Locate the cell with the specified text and output its [X, Y] center coordinate. 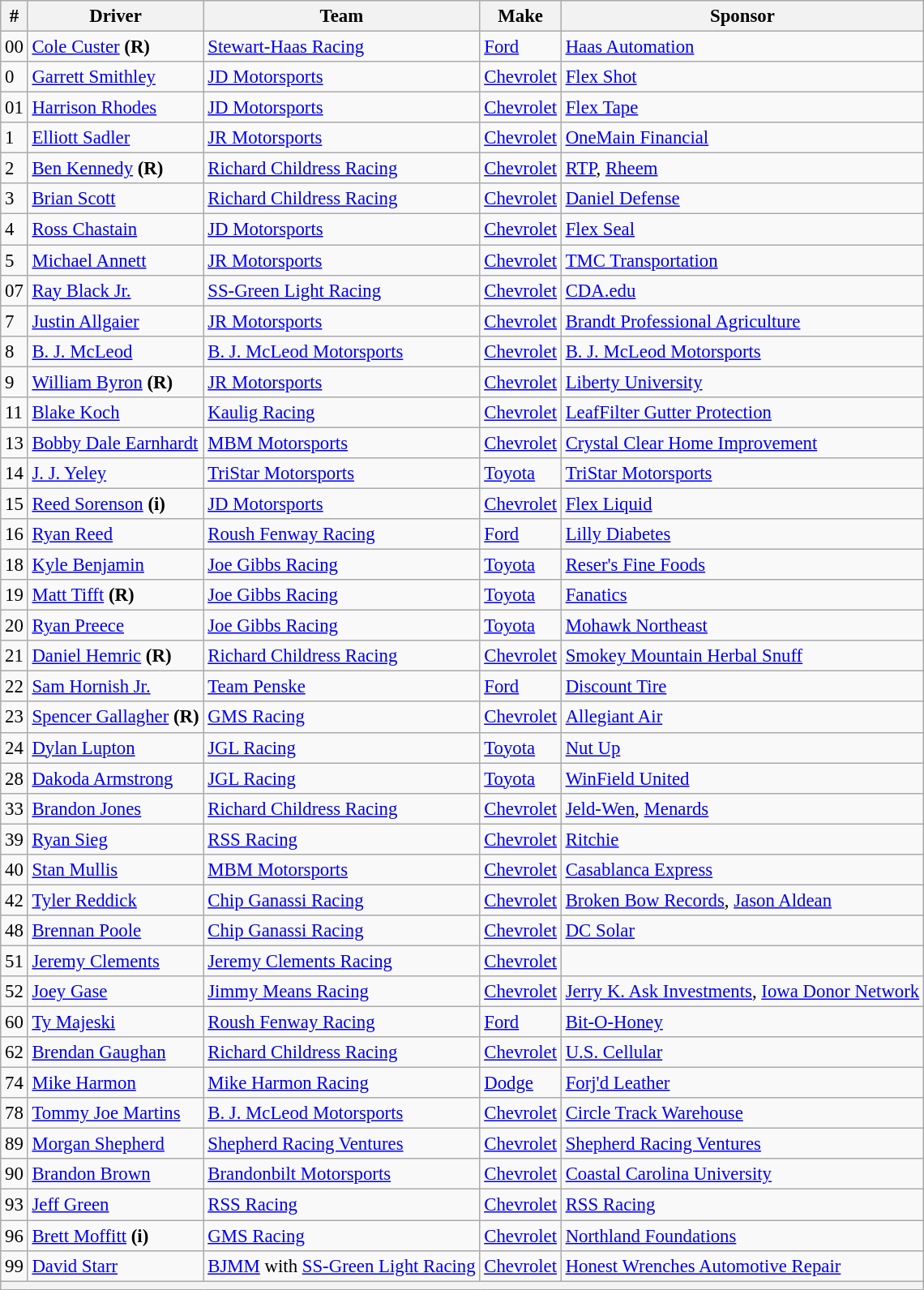
Daniel Defense [742, 199]
Mohawk Northeast [742, 626]
Ryan Preece [115, 626]
Stewart-Haas Racing [342, 47]
SS-Green Light Racing [342, 290]
TMC Transportation [742, 260]
DC Solar [742, 931]
Joey Gase [115, 992]
David Starr [115, 1266]
Sam Hornish Jr. [115, 687]
Jeremy Clements [115, 961]
BJMM with SS-Green Light Racing [342, 1266]
62 [15, 1052]
0 [15, 77]
Ben Kennedy (R) [115, 169]
Forj'd Leather [742, 1083]
60 [15, 1022]
48 [15, 931]
Bobby Dale Earnhardt [115, 443]
Driver [115, 16]
1 [15, 138]
Sponsor [742, 16]
Allegiant Air [742, 718]
Dylan Lupton [115, 748]
U.S. Cellular [742, 1052]
07 [15, 290]
Jerry K. Ask Investments, Iowa Donor Network [742, 992]
B. J. McLeod [115, 351]
Nut Up [742, 748]
Kyle Benjamin [115, 565]
89 [15, 1144]
Jeld-Wen, Menards [742, 808]
Cole Custer (R) [115, 47]
Stan Mullis [115, 870]
OneMain Financial [742, 138]
Flex Liquid [742, 504]
Bit-O-Honey [742, 1022]
Jeremy Clements Racing [342, 961]
23 [15, 718]
Jeff Green [115, 1205]
Flex Seal [742, 229]
01 [15, 108]
74 [15, 1083]
J. J. Yeley [115, 474]
51 [15, 961]
Mike Harmon Racing [342, 1083]
21 [15, 656]
39 [15, 839]
William Byron (R) [115, 382]
Matt Tifft (R) [115, 595]
Broken Bow Records, Jason Aldean [742, 900]
Brandt Professional Agriculture [742, 321]
Brett Moffitt (i) [115, 1236]
Brandon Jones [115, 808]
Mike Harmon [115, 1083]
Kaulig Racing [342, 413]
Fanatics [742, 595]
Coastal Carolina University [742, 1175]
Brian Scott [115, 199]
42 [15, 900]
11 [15, 413]
78 [15, 1113]
24 [15, 748]
Team Penske [342, 687]
13 [15, 443]
15 [15, 504]
96 [15, 1236]
4 [15, 229]
2 [15, 169]
Ross Chastain [115, 229]
93 [15, 1205]
Michael Annett [115, 260]
Liberty University [742, 382]
52 [15, 992]
7 [15, 321]
Haas Automation [742, 47]
Harrison Rhodes [115, 108]
00 [15, 47]
Justin Allgaier [115, 321]
RTP, Rheem [742, 169]
Brennan Poole [115, 931]
8 [15, 351]
Crystal Clear Home Improvement [742, 443]
Dakoda Armstrong [115, 778]
90 [15, 1175]
5 [15, 260]
Flex Shot [742, 77]
28 [15, 778]
Morgan Shepherd [115, 1144]
LeafFilter Gutter Protection [742, 413]
Smokey Mountain Herbal Snuff [742, 656]
3 [15, 199]
Brandon Brown [115, 1175]
Lilly Diabetes [742, 534]
19 [15, 595]
Team [342, 16]
22 [15, 687]
Casablanca Express [742, 870]
Ryan Reed [115, 534]
Daniel Hemric (R) [115, 656]
Flex Tape [742, 108]
33 [15, 808]
Tommy Joe Martins [115, 1113]
CDA.edu [742, 290]
99 [15, 1266]
9 [15, 382]
Jimmy Means Racing [342, 992]
Ryan Sieg [115, 839]
16 [15, 534]
18 [15, 565]
Tyler Reddick [115, 900]
Honest Wrenches Automotive Repair [742, 1266]
Brandonbilt Motorsports [342, 1175]
14 [15, 474]
Reser's Fine Foods [742, 565]
WinField United [742, 778]
# [15, 16]
Dodge [520, 1083]
Ritchie [742, 839]
Elliott Sadler [115, 138]
Make [520, 16]
Ray Black Jr. [115, 290]
Garrett Smithley [115, 77]
Northland Foundations [742, 1236]
40 [15, 870]
20 [15, 626]
Spencer Gallagher (R) [115, 718]
Brendan Gaughan [115, 1052]
Circle Track Warehouse [742, 1113]
Blake Koch [115, 413]
Reed Sorenson (i) [115, 504]
Discount Tire [742, 687]
Ty Majeski [115, 1022]
